Detect which cell encompasses the target text, then output its [x, y] center coordinate. 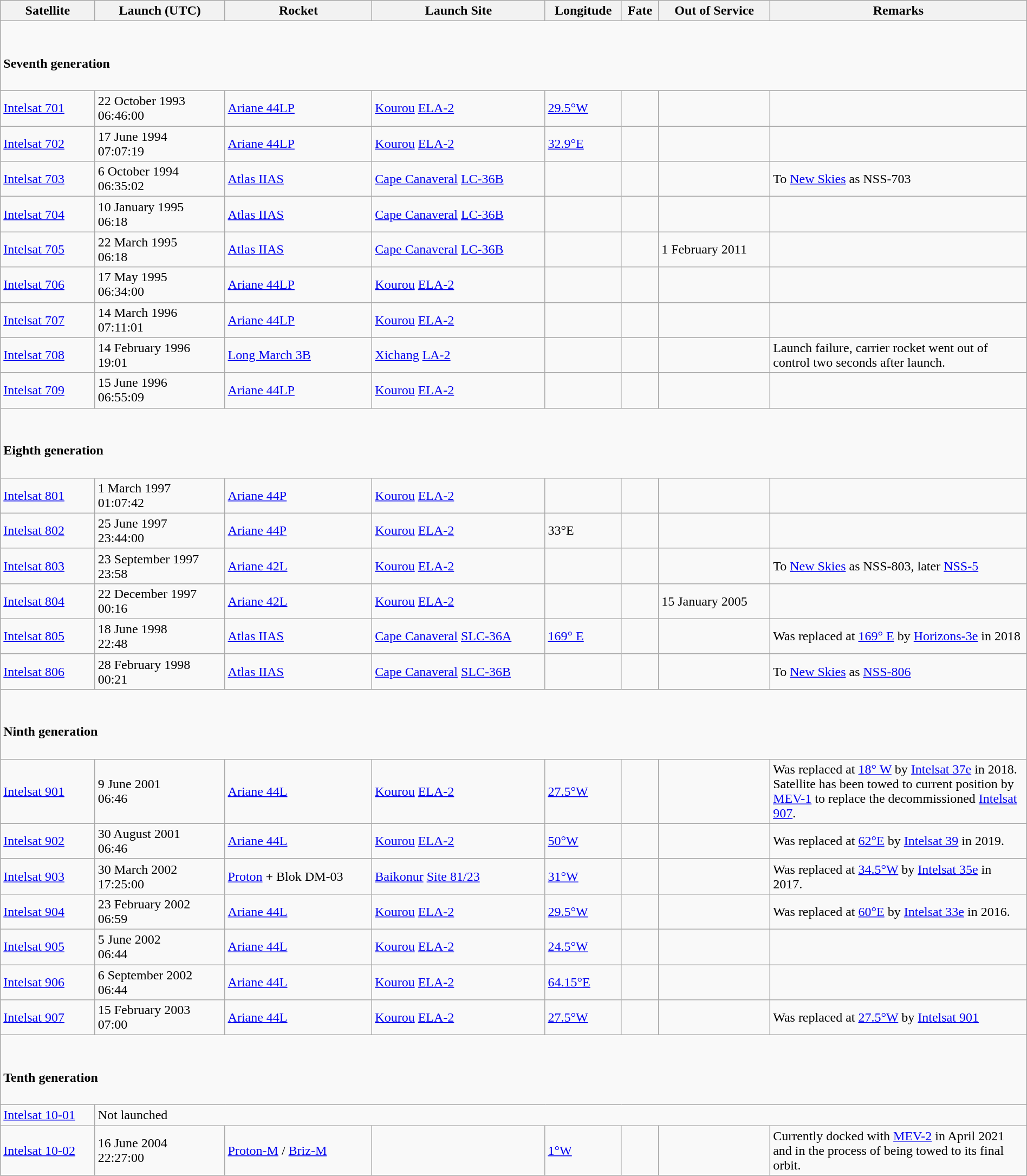
Intelsat 906 [48, 983]
14 March 199607:11:01 [160, 320]
Remarks [899, 11]
Intelsat 802 [48, 531]
Intelsat 806 [48, 672]
Intelsat 708 [48, 355]
Intelsat 805 [48, 636]
9 June 200106:46 [160, 791]
Intelsat 709 [48, 390]
28 February 199800:21 [160, 672]
22 December 199700:16 [160, 601]
22 March 199506:18 [160, 249]
Not launched [561, 1115]
14 February 199619:01 [160, 355]
1 February 2011 [714, 249]
24.5°W [583, 947]
Eighth generation [513, 443]
5 June 200206:44 [160, 947]
Baikonur Site 81/23 [458, 876]
Launch Site [458, 11]
30 August 200106:46 [160, 841]
16 June 200422:27:00 [160, 1151]
6 September 200206:44 [160, 983]
1°W [583, 1151]
Cape Canaveral SLC-36A [458, 636]
31°W [583, 876]
30 March 200217:25:00 [160, 876]
Ninth generation [513, 724]
Xichang LA-2 [458, 355]
Was replaced at 169° E by Horizons-3e in 2018 [899, 636]
Intelsat 903 [48, 876]
17 June 199407:07:19 [160, 144]
Intelsat 801 [48, 495]
Intelsat 704 [48, 215]
Launch failure, carrier rocket went out of control two seconds after launch. [899, 355]
Satellite [48, 11]
Was replaced at 18° W by Intelsat 37e in 2018.Satellite has been towed to current position by MEV-1 to replace the decommissioned Intelsat 907. [899, 791]
15 June 199606:55:09 [160, 390]
Out of Service [714, 11]
15 January 2005 [714, 601]
23 February 200206:59 [160, 912]
23 September 199723:58 [160, 566]
Intelsat 905 [48, 947]
1 March 199701:07:42 [160, 495]
Intelsat 901 [48, 791]
64.15°E [583, 983]
Currently docked with MEV-2 in April 2021 and in the process of being towed to its final orbit. [899, 1151]
50°W [583, 841]
Intelsat 702 [48, 144]
Intelsat 703 [48, 179]
Proton-M / Briz-M [298, 1151]
18 June 199822:48 [160, 636]
To New Skies as NSS-806 [899, 672]
Intelsat 701 [48, 108]
10 January 199506:18 [160, 215]
Was replaced at 62°E by Intelsat 39 in 2019. [899, 841]
15 February 200307:00 [160, 1017]
Rocket [298, 11]
Was replaced at 27.5°W by Intelsat 901 [899, 1017]
Long March 3B [298, 355]
Intelsat 706 [48, 285]
17 May 199506:34:00 [160, 285]
Intelsat 902 [48, 841]
Proton + Blok DM-03 [298, 876]
33°E [583, 531]
Launch (UTC) [160, 11]
Fate [640, 11]
Intelsat 705 [48, 249]
Intelsat 707 [48, 320]
Cape Canaveral SLC-36B [458, 672]
Intelsat 904 [48, 912]
Longitude [583, 11]
25 June 199723:44:00 [160, 531]
Was replaced at 60°E by Intelsat 33e in 2016. [899, 912]
Seventh generation [513, 56]
Tenth generation [513, 1070]
Was replaced at 34.5°W by Intelsat 35e in 2017. [899, 876]
Intelsat 907 [48, 1017]
6 October 199406:35:02 [160, 179]
22 October 199306:46:00 [160, 108]
To New Skies as NSS-803, later NSS-5 [899, 566]
Intelsat 10-01 [48, 1115]
169° E [583, 636]
Intelsat 10-02 [48, 1151]
32.9°E [583, 144]
Intelsat 804 [48, 601]
Intelsat 803 [48, 566]
To New Skies as NSS-703 [899, 179]
